Identify which cell holds the provided text, then report its (X, Y) central coordinate. 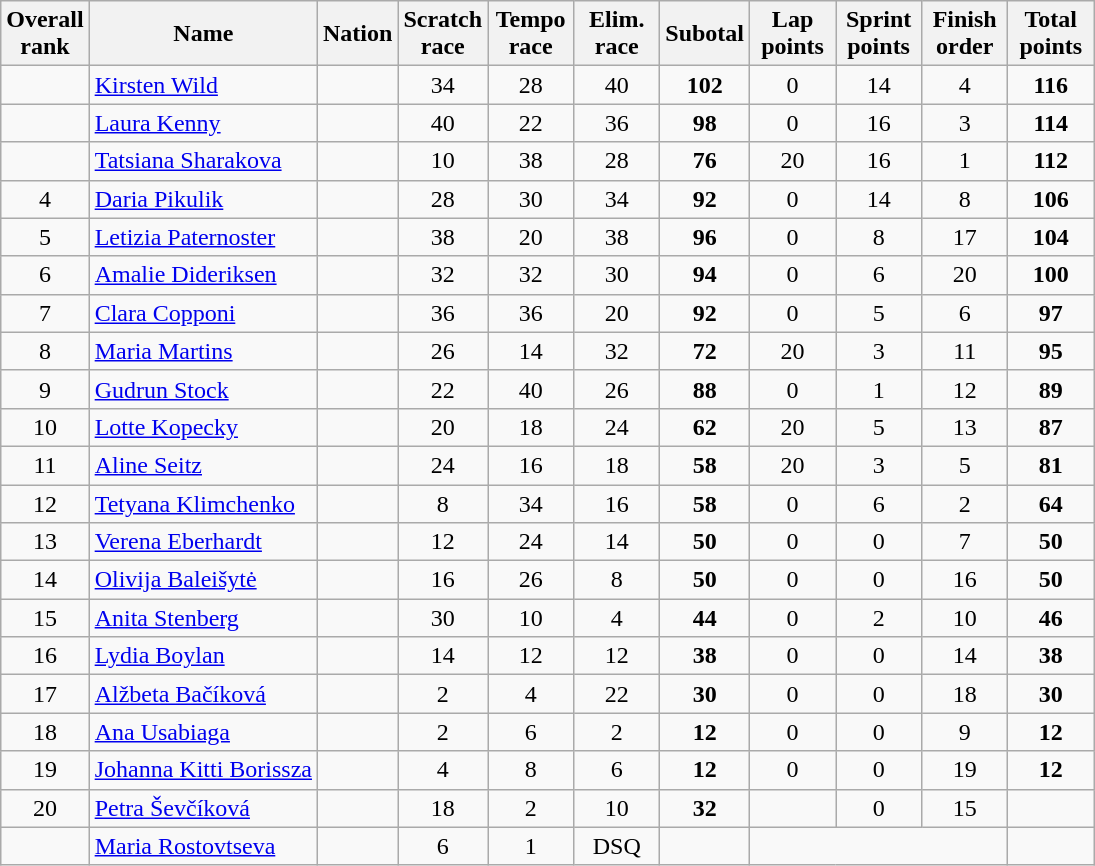
46 (1051, 618)
95 (1051, 351)
94 (705, 275)
Name (203, 34)
Clara Copponi (203, 313)
Lotte Kopecky (203, 427)
64 (1051, 503)
Elim. race (617, 34)
Nation (358, 34)
Alžbeta Bačíková (203, 694)
97 (1051, 313)
Anita Stenberg (203, 618)
Johanna Kitti Borissza (203, 770)
Overall rank (45, 34)
Gudrun Stock (203, 389)
Subotal (705, 34)
Maria Rostovtseva (203, 846)
Scratch race (443, 34)
Lydia Boylan (203, 656)
100 (1051, 275)
Verena Eberhardt (203, 542)
Letizia Paternoster (203, 237)
44 (705, 618)
Finish order (965, 34)
Total points (1051, 34)
81 (1051, 465)
76 (705, 161)
102 (705, 85)
112 (1051, 161)
98 (705, 123)
Amalie Dideriksen (203, 275)
Daria Pikulik (203, 199)
Lap points (793, 34)
Tatsiana Sharakova (203, 161)
Sprint points (879, 34)
Aline Seitz (203, 465)
96 (705, 237)
Tempo race (531, 34)
DSQ (617, 846)
89 (1051, 389)
88 (705, 389)
114 (1051, 123)
106 (1051, 199)
Laura Kenny (203, 123)
Maria Martins (203, 351)
Ana Usabiaga (203, 732)
104 (1051, 237)
Olivija Baleišytė (203, 580)
62 (705, 427)
87 (1051, 427)
Kirsten Wild (203, 85)
Petra Ševčíková (203, 808)
72 (705, 351)
116 (1051, 85)
Tetyana Klimchenko (203, 503)
